Output the [x, y] coordinate of the center of the cell containing the given text.  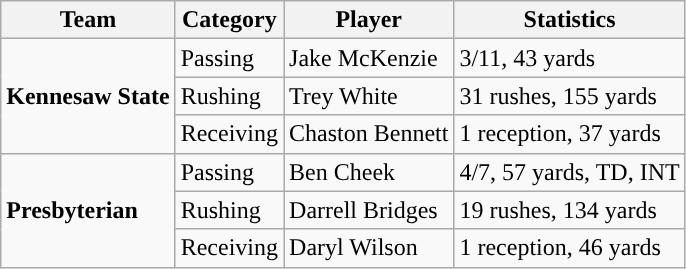
1 reception, 37 yards [570, 134]
3/11, 43 yards [570, 58]
Kennesaw State [88, 96]
Team [88, 20]
Chaston Bennett [369, 134]
Trey White [369, 96]
Player [369, 20]
Statistics [570, 20]
1 reception, 46 yards [570, 248]
31 rushes, 155 yards [570, 96]
19 rushes, 134 yards [570, 210]
Jake McKenzie [369, 58]
Darrell Bridges [369, 210]
Ben Cheek [369, 172]
Category [229, 20]
Daryl Wilson [369, 248]
Presbyterian [88, 210]
4/7, 57 yards, TD, INT [570, 172]
